Pinpoint the cell where the given text exists, returning its (x, y) midpoint coordinate. 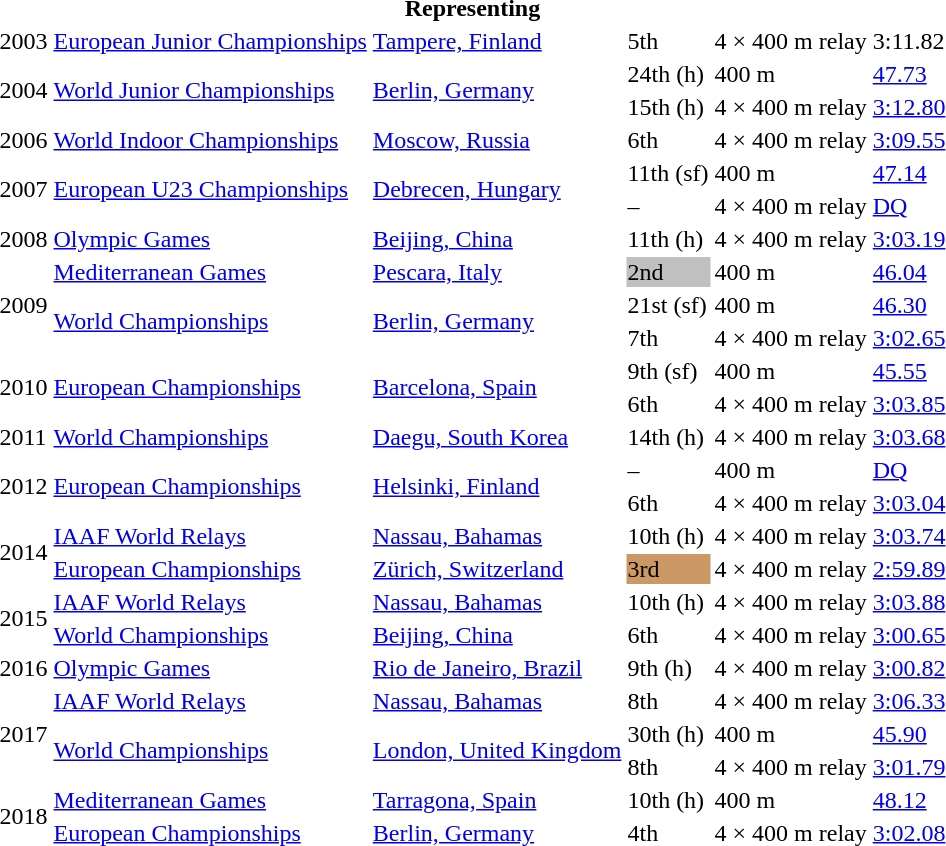
24th (h) (668, 74)
14th (h) (668, 437)
European U23 Championships (210, 190)
2nd (668, 272)
Debrecen, Hungary (497, 190)
21st (sf) (668, 305)
11th (h) (668, 239)
Daegu, South Korea (497, 437)
Tampere, Finland (497, 41)
5th (668, 41)
9th (sf) (668, 371)
11th (sf) (668, 173)
Helsinki, Finland (497, 486)
European Junior Championships (210, 41)
7th (668, 338)
15th (h) (668, 107)
Moscow, Russia (497, 140)
9th (h) (668, 668)
30th (h) (668, 734)
Pescara, Italy (497, 272)
World Indoor Championships (210, 140)
Tarragona, Spain (497, 800)
3rd (668, 569)
London, United Kingdom (497, 750)
Rio de Janeiro, Brazil (497, 668)
Zürich, Switzerland (497, 569)
World Junior Championships (210, 90)
Barcelona, Spain (497, 388)
